Pinpoint the cell where the given text exists, returning its (x, y) midpoint coordinate. 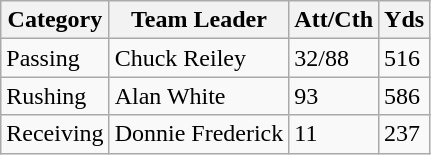
Donnie Frederick (199, 134)
Yds (404, 20)
586 (404, 96)
11 (334, 134)
Category (55, 20)
32/88 (334, 58)
516 (404, 58)
Receiving (55, 134)
Team Leader (199, 20)
Alan White (199, 96)
Rushing (55, 96)
Att/Cth (334, 20)
Chuck Reiley (199, 58)
93 (334, 96)
237 (404, 134)
Passing (55, 58)
